Search for the cell housing the specified text and yield its (x, y) center coordinate. 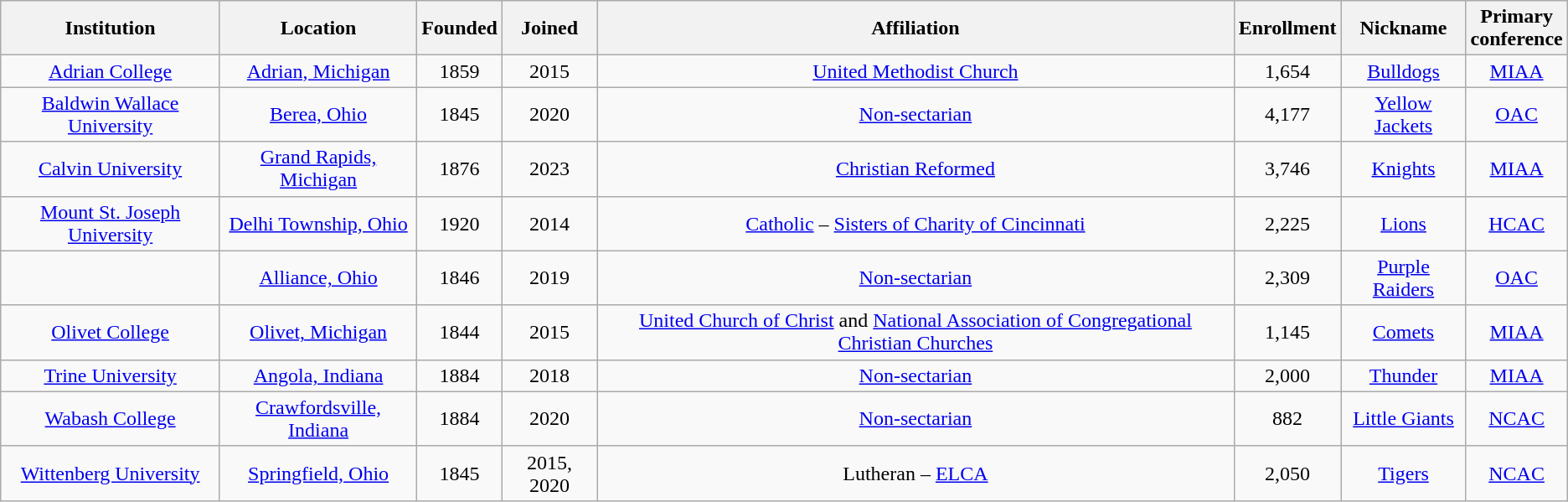
3,746 (1287, 169)
Delhi Township, Ohio (318, 223)
1844 (460, 332)
2,309 (1287, 278)
Grand Rapids, Michigan (318, 169)
Adrian, Michigan (318, 71)
4,177 (1287, 114)
2023 (549, 169)
Alliance, Ohio (318, 278)
Baldwin Wallace University (111, 114)
Olivet College (111, 332)
Olivet, Michigan (318, 332)
Joined (549, 28)
Yellow Jackets (1404, 114)
Bulldogs (1404, 71)
Little Giants (1404, 419)
Knights (1404, 169)
Affiliation (916, 28)
1846 (460, 278)
Calvin University (111, 169)
Wittenberg University (111, 473)
2019 (549, 278)
United Church of Christ and National Association of Congregational Christian Churches (916, 332)
1876 (460, 169)
Springfield, Ohio (318, 473)
Wabash College (111, 419)
Angola, Indiana (318, 375)
2018 (549, 375)
882 (1287, 419)
Christian Reformed (916, 169)
Lions (1404, 223)
Lutheran – ELCA (916, 473)
2015, 2020 (549, 473)
HCAC (1516, 223)
1,145 (1287, 332)
United Methodist Church (916, 71)
Nickname (1404, 28)
Crawfordsville, Indiana (318, 419)
Purple Raiders (1404, 278)
2,000 (1287, 375)
1,654 (1287, 71)
Comets (1404, 332)
1859 (460, 71)
Adrian College (111, 71)
Thunder (1404, 375)
Primaryconference (1516, 28)
Tigers (1404, 473)
Enrollment (1287, 28)
Catholic – Sisters of Charity of Cincinnati (916, 223)
2,225 (1287, 223)
Founded (460, 28)
2014 (549, 223)
Institution (111, 28)
Mount St. Joseph University (111, 223)
2,050 (1287, 473)
1920 (460, 223)
Trine University (111, 375)
Berea, Ohio (318, 114)
Location (318, 28)
